Locate the cell with the specified text and output its [x, y] center coordinate. 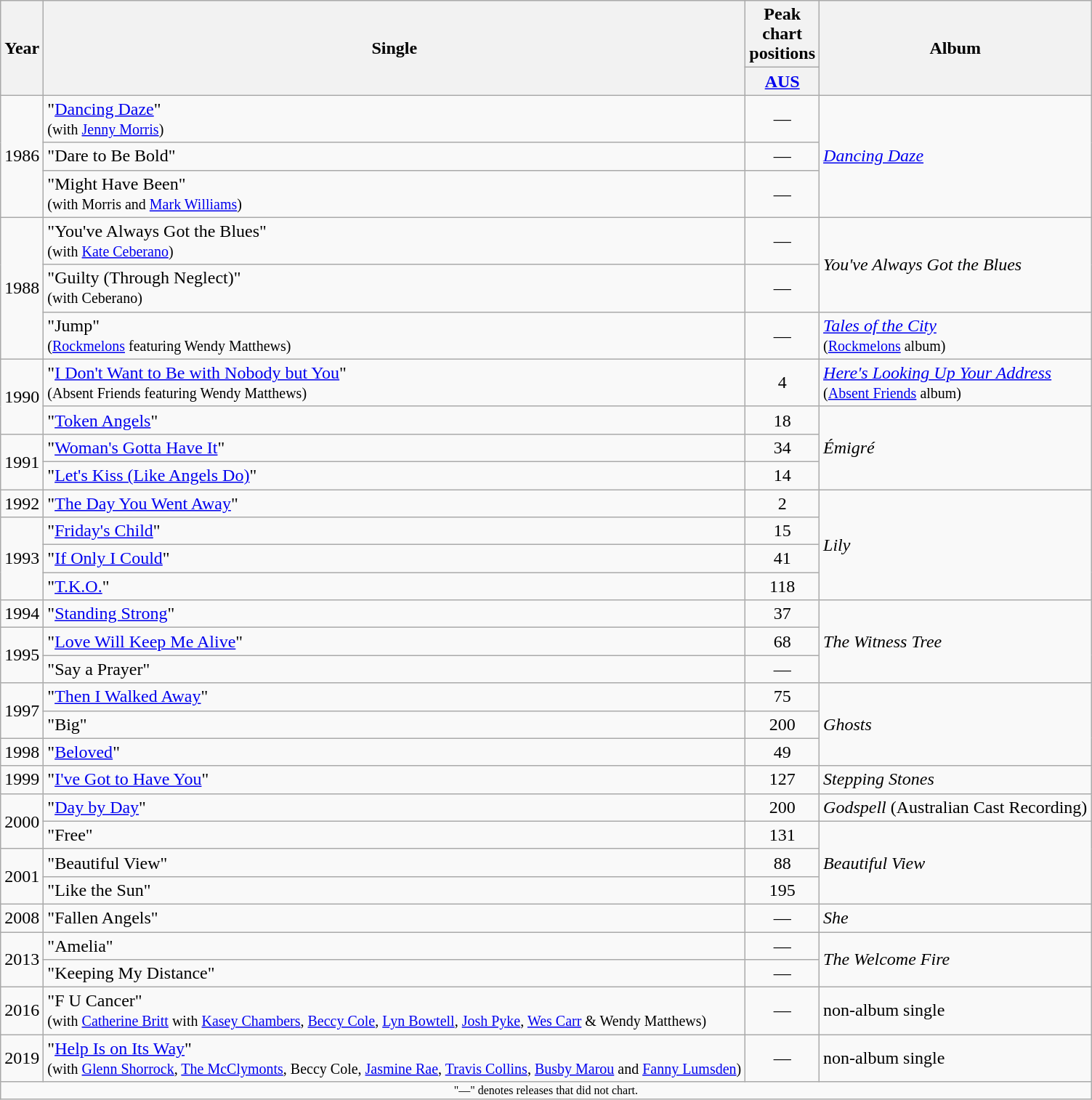
1994 [22, 614]
"Beautiful View" [395, 862]
Tales of the City (Rockmelons album) [955, 336]
15 [782, 531]
14 [782, 475]
"Keeping My Distance" [395, 974]
18 [782, 420]
1995 [22, 655]
127 [782, 780]
88 [782, 862]
1986 [22, 156]
1998 [22, 752]
2016 [22, 1011]
1991 [22, 461]
"The Day You Went Away" [395, 504]
"I've Got to Have You" [395, 780]
"Big" [395, 724]
"Jump"(Rockmelons featuring Wendy Matthews) [395, 336]
68 [782, 642]
2013 [22, 959]
AUS [782, 81]
49 [782, 752]
"Standing Strong" [395, 614]
Peak chart positions [782, 34]
37 [782, 614]
Stepping Stones [955, 780]
Single [395, 48]
131 [782, 835]
75 [782, 697]
"Like the Sun" [395, 890]
"Amelia" [395, 945]
"Token Angels" [395, 420]
2000 [22, 821]
Here's Looking Up Your Address (Absent Friends album) [955, 382]
2 [782, 504]
34 [782, 448]
"Dancing Daze"(with Jenny Morris) [395, 119]
195 [782, 890]
41 [782, 559]
"If Only I Could" [395, 559]
1999 [22, 780]
"Might Have Been"(with Morris and Mark Williams) [395, 193]
"Day by Day" [395, 807]
1997 [22, 711]
You've Always Got the Blues [955, 264]
Dancing Daze [955, 156]
"Friday's Child" [395, 531]
The Witness Tree [955, 642]
She [955, 918]
1988 [22, 288]
2019 [22, 1058]
"Dare to Be Bold" [395, 156]
"Guilty (Through Neglect)"(with Ceberano) [395, 288]
4 [782, 382]
"I Don't Want to Be with Nobody but You"(Absent Friends featuring Wendy Matthews) [395, 382]
"You've Always Got the Blues"(with Kate Ceberano) [395, 241]
Ghosts [955, 724]
1990 [22, 397]
Beautiful View [955, 862]
"—" denotes releases that did not chart. [546, 1091]
2008 [22, 918]
"Woman's Gotta Have It" [395, 448]
"Help Is on Its Way" (with Glenn Shorrock, The McClymonts, Beccy Cole, Jasmine Rae, Travis Collins, Busby Marou and Fanny Lumsden) [395, 1058]
"Fallen Angels" [395, 918]
"T.K.O." [395, 586]
Godspell (Australian Cast Recording) [955, 807]
118 [782, 586]
Émigré [955, 448]
"Then I Walked Away" [395, 697]
2001 [22, 876]
1993 [22, 559]
"Let's Kiss (Like Angels Do)" [395, 475]
1992 [22, 504]
"F U Cancer" (with Catherine Britt with Kasey Chambers, Beccy Cole, Lyn Bowtell, Josh Pyke, Wes Carr & Wendy Matthews) [395, 1011]
"Say a Prayer" [395, 669]
Year [22, 48]
"Love Will Keep Me Alive" [395, 642]
"Beloved" [395, 752]
Lily [955, 545]
"Free" [395, 835]
Album [955, 48]
The Welcome Fire [955, 959]
